Scan for the cell matching the given text and deliver its [x, y] coordinate at center. 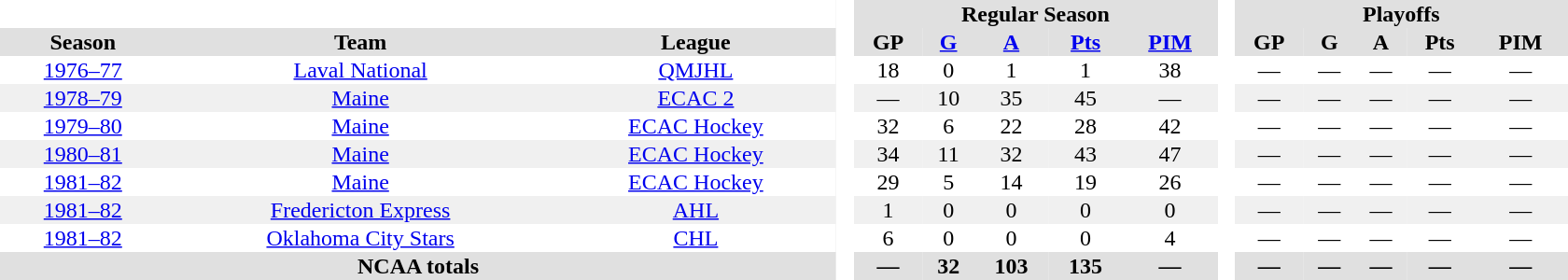
1980–81 [83, 154]
NCAA totals [418, 266]
Laval National [360, 70]
29 [888, 182]
ECAC 2 [696, 98]
19 [1085, 182]
Playoffs [1402, 14]
Oklahoma City Stars [360, 238]
Fredericton Express [360, 210]
1976–77 [83, 70]
Team [360, 42]
11 [948, 154]
League [696, 42]
AHL [696, 210]
45 [1085, 98]
14 [1012, 182]
Regular Season [1035, 14]
1978–79 [83, 98]
38 [1170, 70]
135 [1085, 266]
43 [1085, 154]
10 [948, 98]
1979–80 [83, 126]
35 [1012, 98]
34 [888, 154]
QMJHL [696, 70]
5 [948, 182]
103 [1012, 266]
47 [1170, 154]
26 [1170, 182]
CHL [696, 238]
42 [1170, 126]
28 [1085, 126]
4 [1170, 238]
22 [1012, 126]
18 [888, 70]
Season [83, 42]
